Provide the [x, y] coordinate of the cell's center where the given text is located.  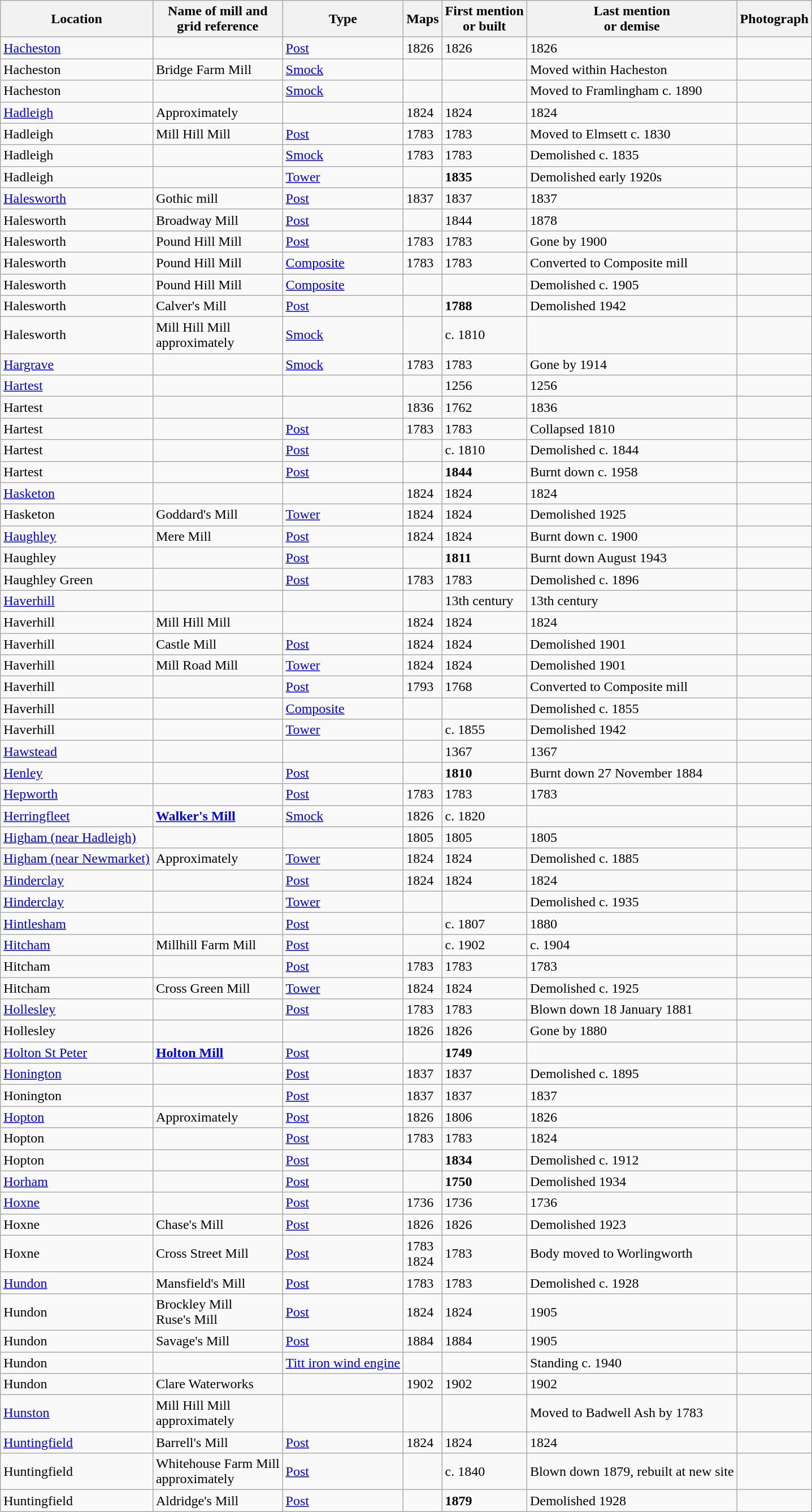
Demolished c. 1885 [632, 859]
First mentionor built [484, 19]
1750 [484, 1181]
Gone by 1900 [632, 241]
Mill Road Mill [218, 666]
Hunston [77, 1414]
c. 1807 [484, 923]
Burnt down c. 1900 [632, 536]
1835 [484, 177]
Standing c. 1940 [632, 1362]
Demolished 1928 [632, 1501]
1749 [484, 1053]
Savage's Mill [218, 1341]
c. 1904 [632, 945]
Demolished c. 1844 [632, 450]
Blown down 18 January 1881 [632, 1010]
Chase's Mill [218, 1224]
Demolished 1934 [632, 1181]
Millhill Farm Mill [218, 945]
Body moved to Worlingworth [632, 1253]
Demolished early 1920s [632, 177]
Gone by 1880 [632, 1031]
1762 [484, 407]
Hargrave [77, 364]
Aldridge's Mill [218, 1501]
Burnt down c. 1958 [632, 472]
Barrell's Mill [218, 1443]
1879 [484, 1501]
c. 1820 [484, 816]
Walker's Mill [218, 816]
Whitehouse Farm Millapproximately [218, 1471]
Castle Mill [218, 644]
17831824 [423, 1253]
1811 [484, 558]
Brockley MillRuse's Mill [218, 1312]
1834 [484, 1160]
Demolished c. 1925 [632, 988]
Gothic mill [218, 198]
Herringfleet [77, 816]
Name of mill andgrid reference [218, 19]
Burnt down August 1943 [632, 558]
1878 [632, 220]
Higham (near Newmarket) [77, 859]
Moved to Framlingham c. 1890 [632, 91]
c. 1902 [484, 945]
Mere Mill [218, 536]
Higham (near Hadleigh) [77, 837]
Clare Waterworks [218, 1384]
1793 [423, 687]
Demolished c. 1895 [632, 1074]
Cross Street Mill [218, 1253]
Holton Mill [218, 1053]
Blown down 1879, rebuilt at new site [632, 1471]
Goddard's Mill [218, 515]
Holton St Peter [77, 1053]
Titt iron wind engine [343, 1362]
1806 [484, 1117]
Demolished 1923 [632, 1224]
Demolished c. 1855 [632, 709]
Demolished c. 1905 [632, 284]
Henley [77, 773]
Mansfield's Mill [218, 1283]
Demolished 1925 [632, 515]
Cross Green Mill [218, 988]
c. 1855 [484, 730]
Hepworth [77, 794]
Moved within Hacheston [632, 69]
Demolished c. 1835 [632, 155]
Bridge Farm Mill [218, 69]
Haughley Green [77, 579]
1810 [484, 773]
Collapsed 1810 [632, 429]
Moved to Elmsett c. 1830 [632, 134]
Demolished c. 1935 [632, 902]
Demolished c. 1912 [632, 1160]
1768 [484, 687]
c. 1840 [484, 1471]
Demolished c. 1896 [632, 579]
Moved to Badwell Ash by 1783 [632, 1414]
Gone by 1914 [632, 364]
Hawstead [77, 751]
Broadway Mill [218, 220]
Calver's Mill [218, 306]
Type [343, 19]
Location [77, 19]
Horham [77, 1181]
Burnt down 27 November 1884 [632, 773]
Hintlesham [77, 923]
Maps [423, 19]
Photograph [774, 19]
1880 [632, 923]
Last mention or demise [632, 19]
1788 [484, 306]
Demolished c. 1928 [632, 1283]
